Pinpoint the cell where the given text exists, returning its (X, Y) midpoint coordinate. 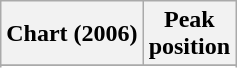
Peakposition (189, 34)
Chart (2006) (72, 34)
